Determine the [x, y] coordinate at the center of the cell enclosing the given text.  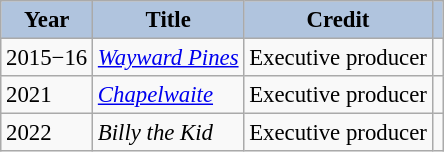
Wayward Pines [168, 58]
Chapelwaite [168, 95]
2021 [47, 95]
2015−16 [47, 58]
2022 [47, 133]
Year [47, 20]
Billy the Kid [168, 133]
Credit [338, 20]
Title [168, 20]
